From the cell containing the given text, extract its center point as (X, Y) coordinate. 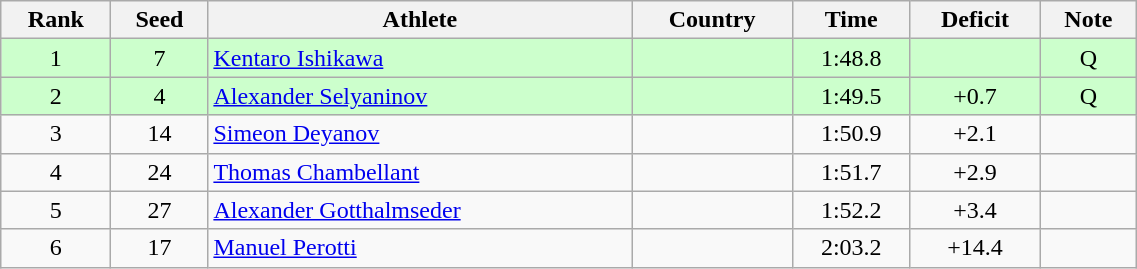
1:52.2 (851, 210)
5 (56, 210)
+2.1 (975, 134)
2 (56, 96)
Seed (160, 20)
1 (56, 58)
1:49.5 (851, 96)
Alexander Selyaninov (420, 96)
Manuel Perotti (420, 248)
Rank (56, 20)
+2.9 (975, 172)
1:51.7 (851, 172)
Note (1088, 20)
2:03.2 (851, 248)
27 (160, 210)
17 (160, 248)
7 (160, 58)
Athlete (420, 20)
Deficit (975, 20)
Country (712, 20)
24 (160, 172)
Kentaro Ishikawa (420, 58)
Alexander Gotthalmseder (420, 210)
1:48.8 (851, 58)
3 (56, 134)
Simeon Deyanov (420, 134)
Time (851, 20)
+0.7 (975, 96)
14 (160, 134)
Thomas Chambellant (420, 172)
6 (56, 248)
+14.4 (975, 248)
1:50.9 (851, 134)
+3.4 (975, 210)
